Determine the (X, Y) coordinate at the center of the cell enclosing the given text.  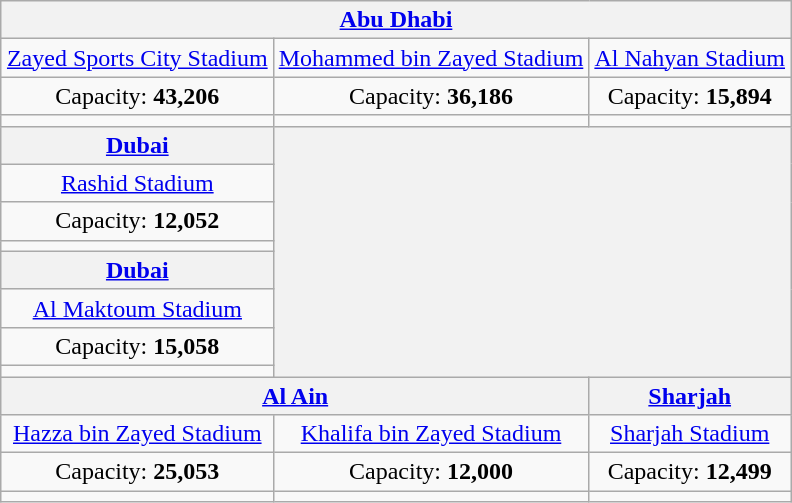
Abu Dhabi (396, 20)
Capacity: 12,052 (137, 221)
Zayed Sports City Stadium (137, 58)
Mohammed bin Zayed Stadium (431, 58)
Capacity: 25,053 (137, 472)
Sharjah (690, 395)
Al Ain (294, 395)
Capacity: 12,499 (690, 472)
Capacity: 36,186 (431, 96)
Hazza bin Zayed Stadium (137, 434)
Khalifa bin Zayed Stadium (431, 434)
Rashid Stadium (137, 183)
Al Nahyan Stadium (690, 58)
Al Maktoum Stadium (137, 308)
Capacity: 15,894 (690, 96)
Capacity: 15,058 (137, 346)
Capacity: 43,206 (137, 96)
Capacity: 12,000 (431, 472)
Sharjah Stadium (690, 434)
